Output the (X, Y) coordinate of the center of the cell containing the given text.  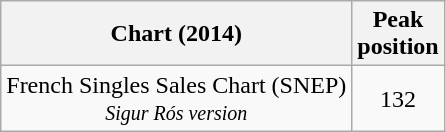
Chart (2014) (176, 34)
French Singles Sales Chart (SNEP)Sigur Rós version (176, 98)
Peakposition (398, 34)
132 (398, 98)
